Find where the given text appears and provide that cell's center as (x, y) coordinate. 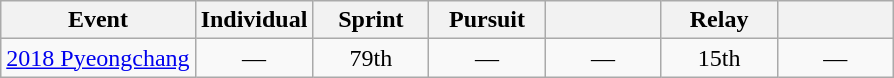
Event (98, 20)
2018 Pyeongchang (98, 58)
15th (719, 58)
Sprint (371, 20)
Individual (254, 20)
79th (371, 58)
Relay (719, 20)
Pursuit (487, 20)
